Extract the (X, Y) coordinate from the center of the cell holding the provided text.  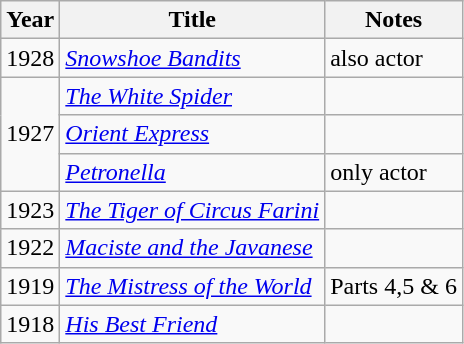
Orient Express (192, 134)
1927 (30, 134)
His Best Friend (192, 324)
only actor (394, 172)
1918 (30, 324)
Snowshoe Bandits (192, 58)
The White Spider (192, 96)
1923 (30, 210)
Petronella (192, 172)
Notes (394, 20)
The Mistress of the World (192, 286)
Maciste and the Javanese (192, 248)
1919 (30, 286)
1922 (30, 248)
1928 (30, 58)
Title (192, 20)
The Tiger of Circus Farini (192, 210)
also actor (394, 58)
Year (30, 20)
Parts 4,5 & 6 (394, 286)
